Scan for the cell matching the given text and deliver its (x, y) coordinate at center. 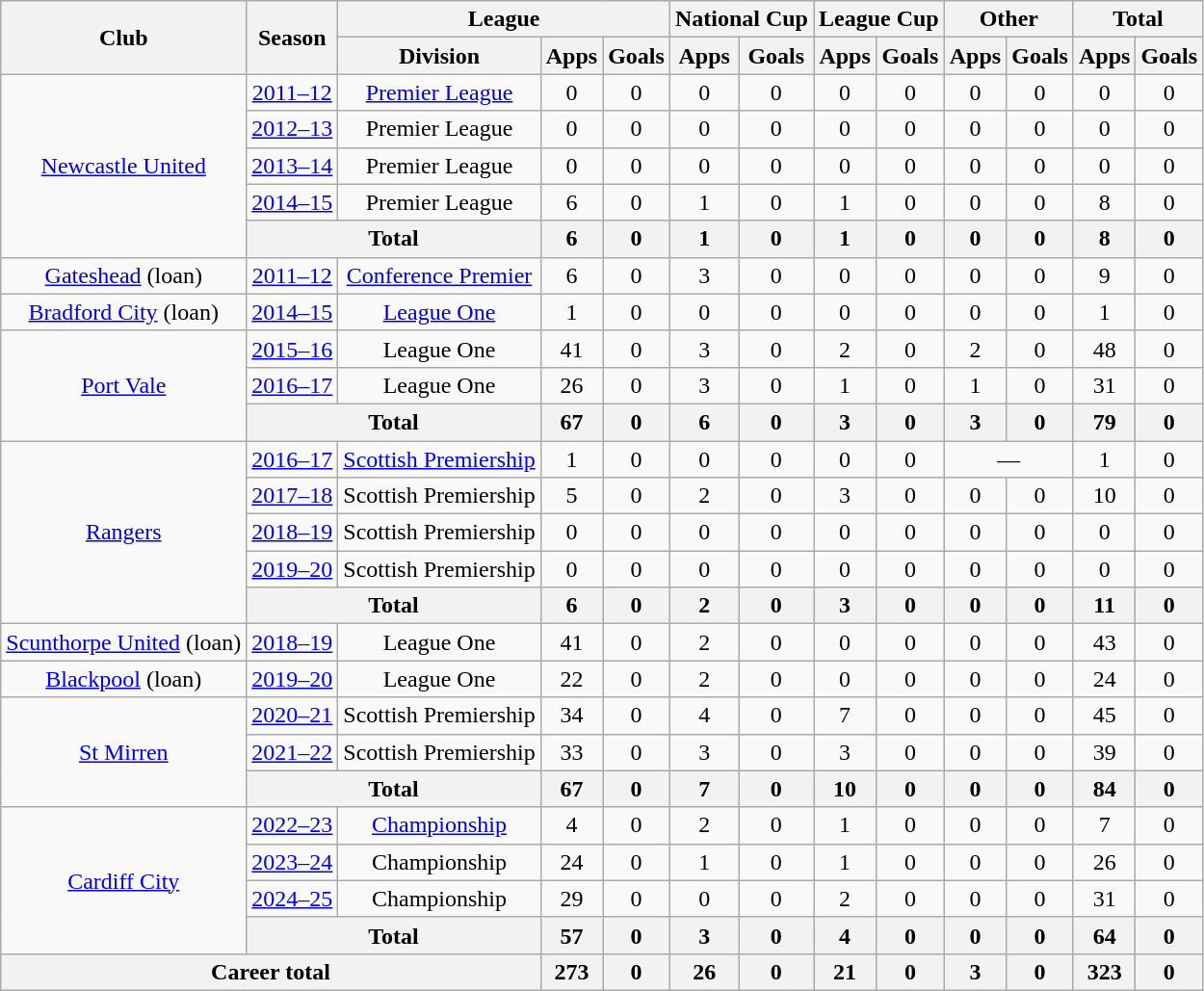
64 (1104, 935)
2023–24 (293, 862)
2022–23 (293, 825)
League (505, 19)
Rangers (123, 533)
2017–18 (293, 496)
34 (571, 716)
5 (571, 496)
Gateshead (loan) (123, 275)
— (1008, 459)
Bradford City (loan) (123, 312)
League Cup (878, 19)
29 (571, 899)
22 (571, 679)
2024–25 (293, 899)
57 (571, 935)
Club (123, 38)
33 (571, 752)
2021–22 (293, 752)
Newcastle United (123, 166)
2020–21 (293, 716)
39 (1104, 752)
Blackpool (loan) (123, 679)
21 (844, 972)
Conference Premier (439, 275)
2012–13 (293, 129)
Season (293, 38)
Career total (271, 972)
Cardiff City (123, 880)
2013–14 (293, 166)
9 (1104, 275)
84 (1104, 789)
National Cup (742, 19)
79 (1104, 422)
323 (1104, 972)
St Mirren (123, 752)
Division (439, 56)
Port Vale (123, 385)
273 (571, 972)
11 (1104, 606)
Other (1008, 19)
2015–16 (293, 349)
48 (1104, 349)
45 (1104, 716)
Scunthorpe United (loan) (123, 642)
43 (1104, 642)
